Scan for the cell matching the given text and deliver its [x, y] coordinate at center. 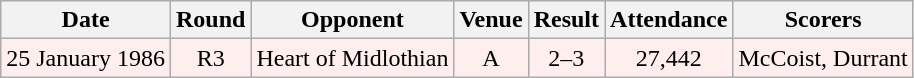
Round [210, 20]
A [491, 58]
27,442 [669, 58]
Heart of Midlothian [352, 58]
Attendance [669, 20]
Date [86, 20]
Result [566, 20]
McCoist, Durrant [823, 58]
Scorers [823, 20]
25 January 1986 [86, 58]
2–3 [566, 58]
R3 [210, 58]
Opponent [352, 20]
Venue [491, 20]
